Find where the given text appears and provide that cell's center as (X, Y) coordinate. 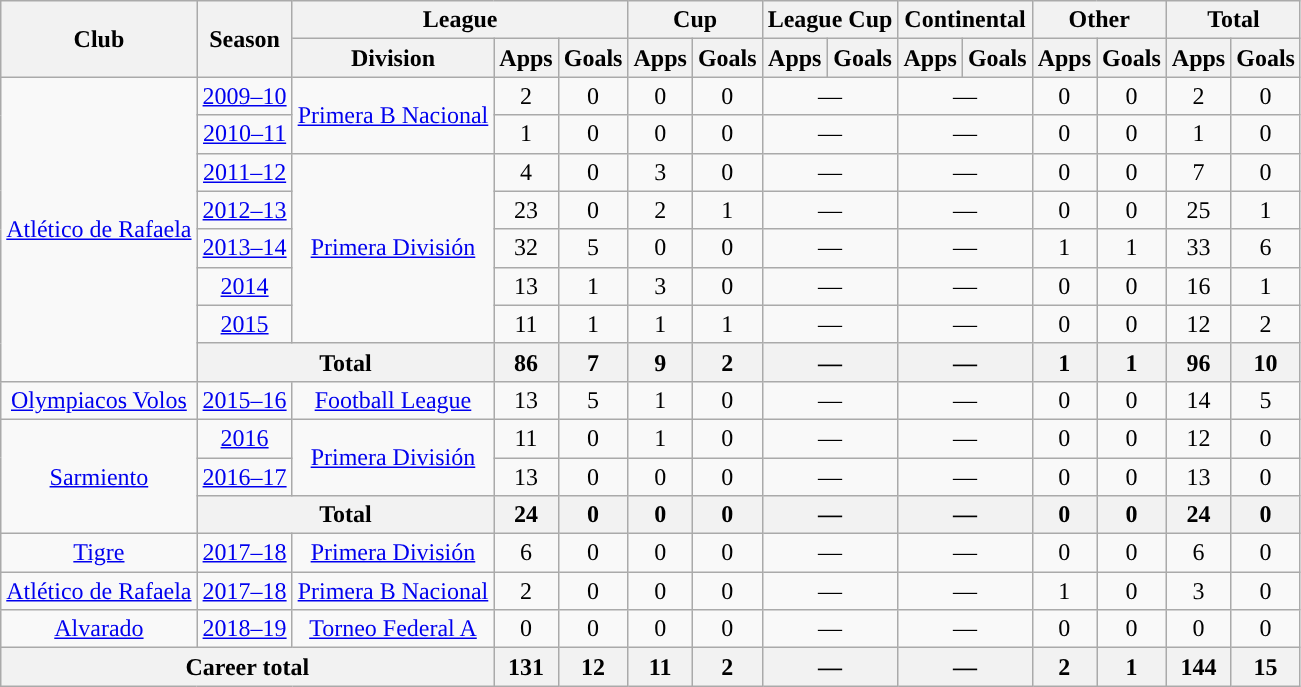
15 (1266, 667)
Continental (965, 20)
2015–16 (244, 400)
Football League (393, 400)
33 (1198, 248)
Club (99, 39)
32 (526, 248)
Season (244, 39)
96 (1198, 362)
2010–11 (244, 134)
2014 (244, 286)
2016 (244, 438)
16 (1198, 286)
2013–14 (244, 248)
League Cup (830, 20)
2009–10 (244, 96)
23 (526, 210)
14 (1198, 400)
Alvarado (99, 629)
Torneo Federal A (393, 629)
Tigre (99, 553)
144 (1198, 667)
25 (1198, 210)
Other (1099, 20)
9 (660, 362)
2018–19 (244, 629)
10 (1266, 362)
Career total (248, 667)
Division (393, 58)
86 (526, 362)
Cup (695, 20)
League (460, 20)
Olympiacos Volos (99, 400)
Sarmiento (99, 476)
131 (526, 667)
2012–13 (244, 210)
2015 (244, 324)
2016–17 (244, 477)
4 (526, 172)
2011–12 (244, 172)
